Locate the cell with the specified text and output its [X, Y] center coordinate. 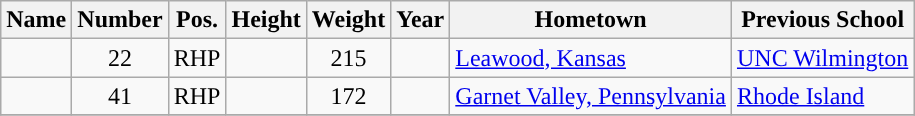
Name [36, 20]
Leawood, Kansas [591, 58]
UNC Wilmington [822, 58]
Rhode Island [822, 96]
Previous School [822, 20]
Year [420, 20]
Garnet Valley, Pennsylvania [591, 96]
172 [348, 96]
41 [120, 96]
Weight [348, 20]
Number [120, 20]
Height [266, 20]
22 [120, 58]
Pos. [197, 20]
Hometown [591, 20]
215 [348, 58]
